Scan for the cell matching the given text and deliver its (X, Y) coordinate at center. 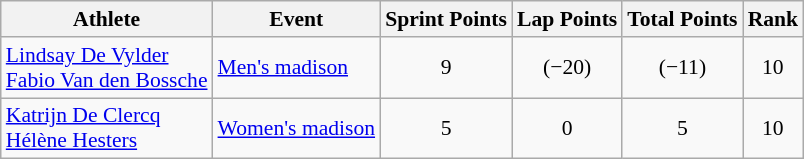
Women's madison (297, 128)
Event (297, 19)
0 (567, 128)
Katrijn De ClercqHélène Hesters (107, 128)
Rank (774, 19)
Athlete (107, 19)
(−20) (567, 68)
Total Points (682, 19)
Men's madison (297, 68)
(−11) (682, 68)
Lindsay De VylderFabio Van den Bossche (107, 68)
9 (446, 68)
Lap Points (567, 19)
Sprint Points (446, 19)
